Search for the cell housing the specified text and yield its (X, Y) center coordinate. 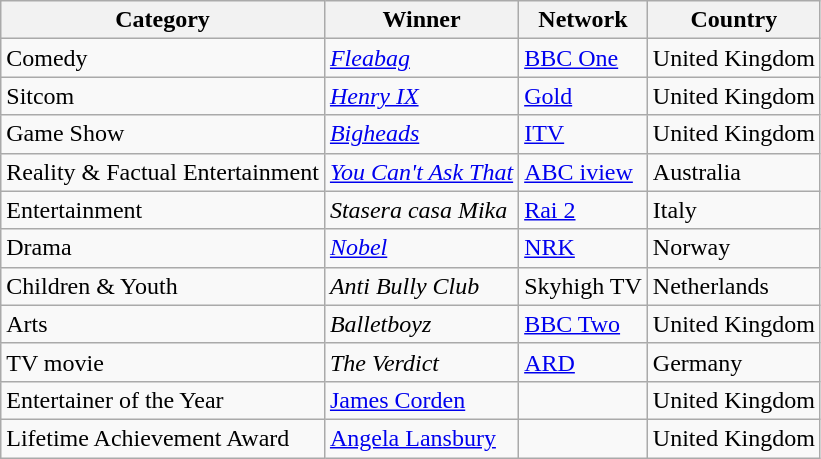
ARD (584, 362)
Winner (421, 20)
Henry IX (421, 96)
Arts (163, 324)
BBC Two (584, 324)
Children & Youth (163, 286)
Network (584, 20)
Stasera casa Mika (421, 210)
Category (163, 20)
Germany (734, 362)
Gold (584, 96)
Australia (734, 172)
Fleabag (421, 58)
Skyhigh TV (584, 286)
Sitcom (163, 96)
Angela Lansbury (421, 438)
Lifetime Achievement Award (163, 438)
Balletboyz (421, 324)
ABC iview (584, 172)
Italy (734, 210)
Anti Bully Club (421, 286)
James Corden (421, 400)
The Verdict (421, 362)
Rai 2 (584, 210)
Netherlands (734, 286)
Reality & Factual Entertainment (163, 172)
ITV (584, 134)
Entertainment (163, 210)
You Can't Ask That (421, 172)
Nobel (421, 248)
Country (734, 20)
Game Show (163, 134)
Norway (734, 248)
Bigheads (421, 134)
Comedy (163, 58)
Drama (163, 248)
TV movie (163, 362)
Entertainer of the Year (163, 400)
BBC One (584, 58)
NRK (584, 248)
